Provide the (x, y) coordinate of the cell's center where the given text is located.  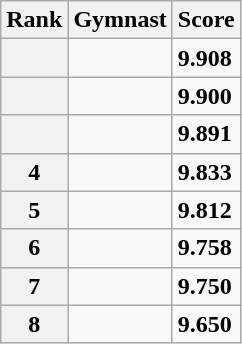
9.900 (206, 96)
Gymnast (120, 20)
9.891 (206, 134)
9.650 (206, 324)
Rank (34, 20)
9.908 (206, 58)
4 (34, 172)
9.750 (206, 286)
8 (34, 324)
5 (34, 210)
Score (206, 20)
9.758 (206, 248)
7 (34, 286)
9.833 (206, 172)
6 (34, 248)
9.812 (206, 210)
